Return the [X, Y] coordinate for the center point of the cell that contains the specified text.  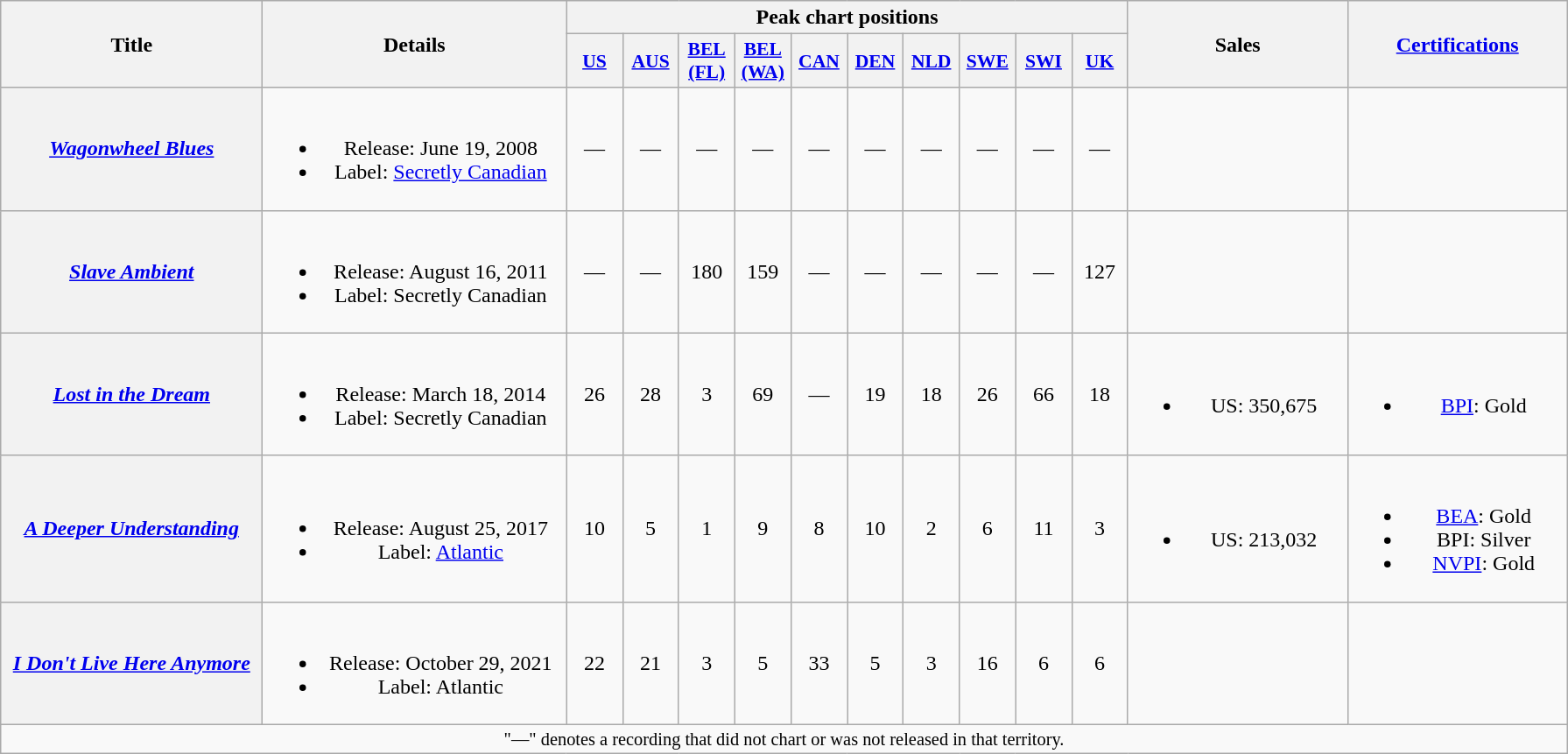
I Don't Live Here Anymore [131, 663]
16 [988, 663]
8 [819, 529]
BEL(WA) [763, 61]
69 [763, 394]
"—" denotes a recording that did not chart or was not released in that territory. [784, 739]
SWI [1044, 61]
BPI: Gold [1457, 394]
Wagonwheel Blues [131, 149]
BEL(FL) [707, 61]
Release: October 29, 2021Label: Atlantic [415, 663]
Release: August 25, 2017Label: Atlantic [415, 529]
Release: June 19, 2008Label: Secretly Canadian [415, 149]
159 [763, 271]
Title [131, 44]
AUS [650, 61]
UK [1100, 61]
Details [415, 44]
9 [763, 529]
21 [650, 663]
180 [707, 271]
BEA: GoldBPI: SilverNVPI: Gold [1457, 529]
22 [594, 663]
Lost in the Dream [131, 394]
DEN [875, 61]
A Deeper Understanding [131, 529]
Peak chart positions [847, 18]
1 [707, 529]
US: 350,675 [1238, 394]
127 [1100, 271]
33 [819, 663]
US [594, 61]
66 [1044, 394]
Release: March 18, 2014Label: Secretly Canadian [415, 394]
Certifications [1457, 44]
Slave Ambient [131, 271]
19 [875, 394]
2 [932, 529]
US: 213,032 [1238, 529]
NLD [932, 61]
Release: August 16, 2011Label: Secretly Canadian [415, 271]
Sales [1238, 44]
CAN [819, 61]
SWE [988, 61]
28 [650, 394]
11 [1044, 529]
